Locate the cell with the specified text and output its [x, y] center coordinate. 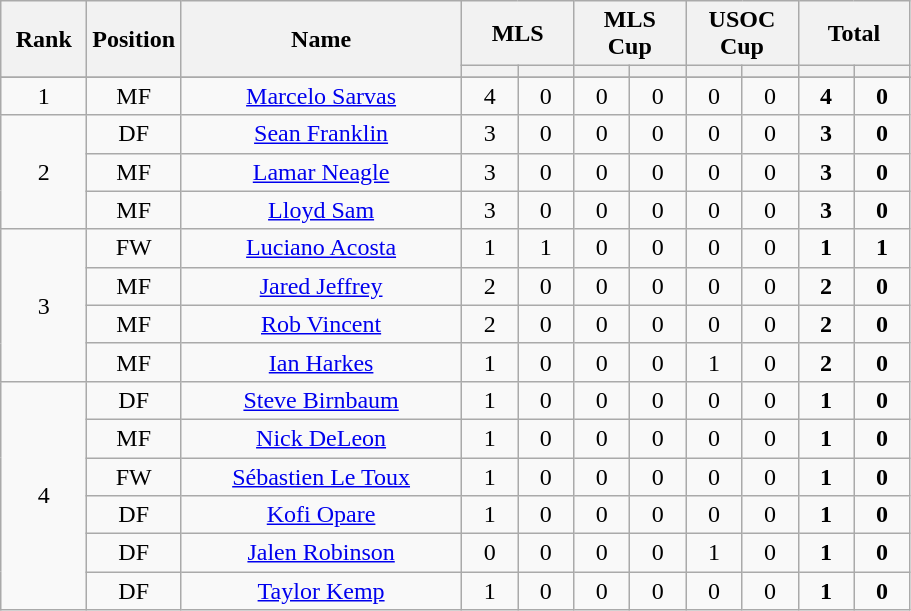
Luciano Acosta [322, 248]
Rank [44, 39]
Position [134, 39]
MLS Cup [630, 34]
MLS [518, 34]
Ian Harkes [322, 362]
Taylor Kemp [322, 591]
Kofi Opare [322, 515]
Marcelo Sarvas [322, 96]
Sean Franklin [322, 134]
Name [322, 39]
Jared Jeffrey [322, 286]
Lamar Neagle [322, 172]
Rob Vincent [322, 324]
Sébastien Le Toux [322, 477]
Lloyd Sam [322, 210]
Total [854, 34]
Jalen Robinson [322, 553]
Steve Birnbaum [322, 400]
Nick DeLeon [322, 438]
USOC Cup [742, 34]
